Identify which cell holds the provided text, then report its (x, y) central coordinate. 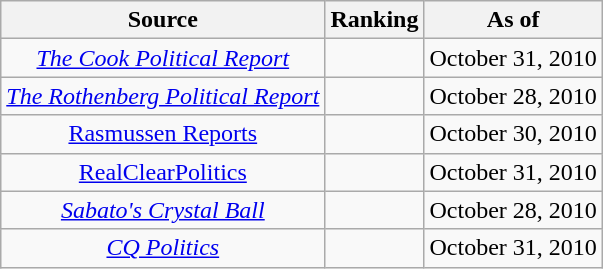
The Cook Political Report (163, 58)
October 30, 2010 (513, 134)
RealClearPolitics (163, 172)
As of (513, 20)
Sabato's Crystal Ball (163, 210)
Source (163, 20)
CQ Politics (163, 248)
The Rothenberg Political Report (163, 96)
Ranking (374, 20)
Rasmussen Reports (163, 134)
